Return [X, Y] of the center of cell containing provided text 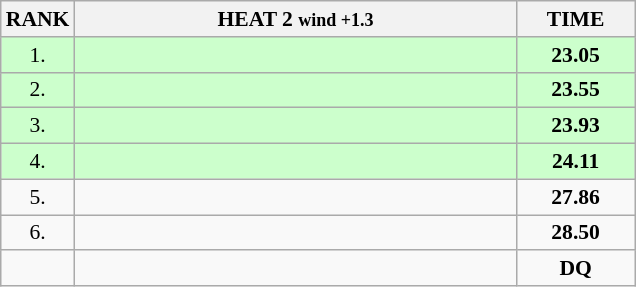
2. [38, 90]
27.86 [576, 197]
DQ [576, 269]
TIME [576, 19]
28.50 [576, 233]
4. [38, 162]
23.55 [576, 90]
RANK [38, 19]
1. [38, 55]
23.93 [576, 126]
HEAT 2 wind +1.3 [295, 19]
3. [38, 126]
5. [38, 197]
23.05 [576, 55]
24.11 [576, 162]
6. [38, 233]
